Extract the [x, y] coordinate from the center of the cell holding the provided text.  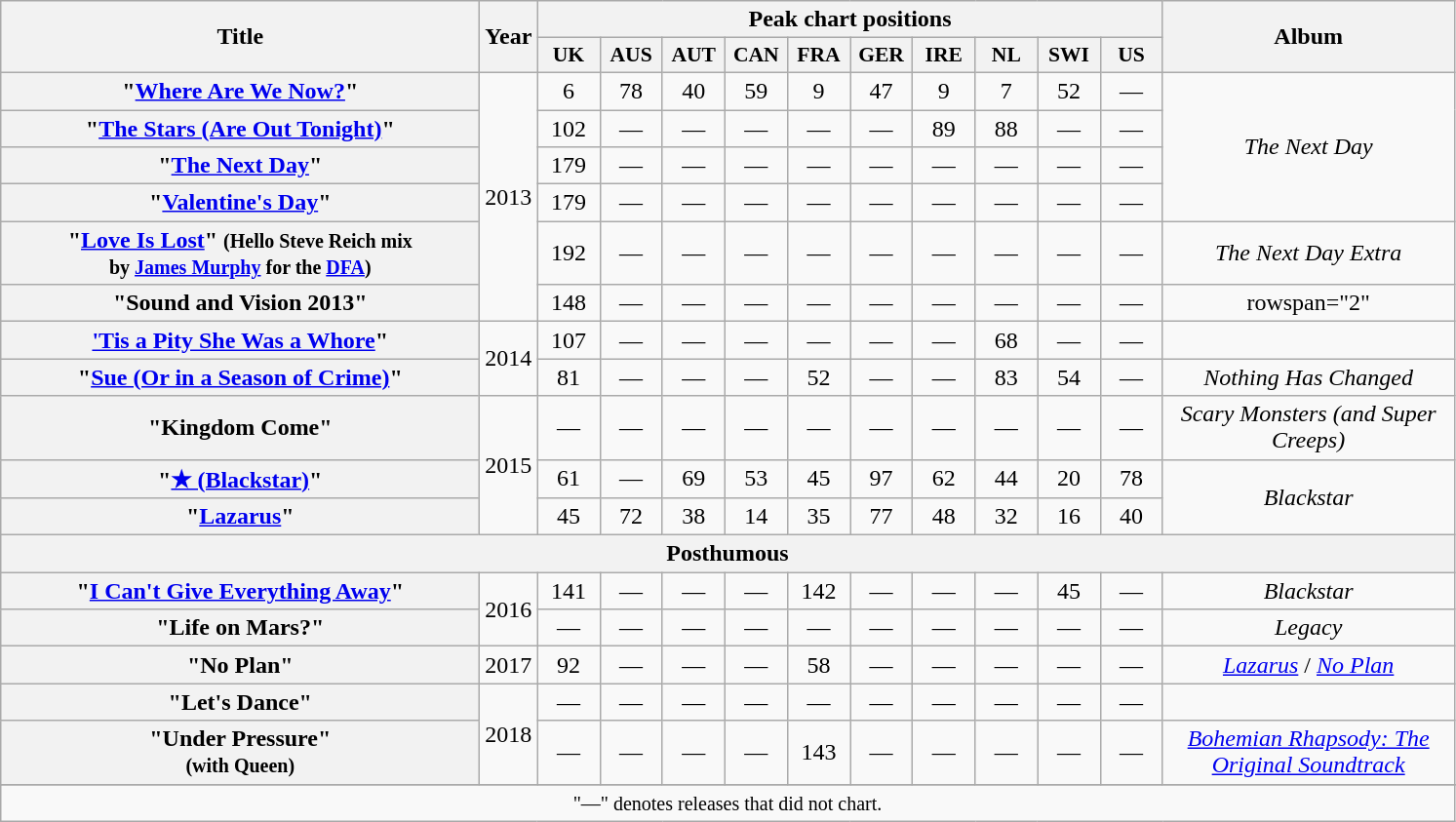
83 [1006, 377]
Scary Monsters (and Super Creeps) [1309, 427]
53 [756, 479]
rowspan="2" [1309, 303]
GER [882, 56]
2017 [509, 665]
143 [818, 753]
2015 [509, 466]
2014 [509, 359]
The Next Day [1309, 146]
62 [944, 479]
"Life on Mars?" [240, 628]
141 [569, 591]
'Tis a Pity She Was a Whore" [240, 340]
"The Stars (Are Out Tonight)" [240, 128]
44 [1006, 479]
"Valentine's Day" [240, 203]
AUT [693, 56]
US [1131, 56]
14 [756, 517]
107 [569, 340]
89 [944, 128]
"Sound and Vision 2013" [240, 303]
77 [882, 517]
"The Next Day" [240, 166]
"★ (Blackstar)" [240, 479]
UK [569, 56]
6 [569, 91]
59 [756, 91]
81 [569, 377]
192 [569, 254]
Nothing Has Changed [1309, 377]
The Next Day Extra [1309, 254]
54 [1069, 377]
102 [569, 128]
NL [1006, 56]
2018 [509, 733]
FRA [818, 56]
"Love Is Lost" (Hello Steve Reich mixby James Murphy for the DFA) [240, 254]
68 [1006, 340]
48 [944, 517]
Peak chart positions [850, 20]
88 [1006, 128]
"Where Are We Now?" [240, 91]
2016 [509, 609]
92 [569, 665]
7 [1006, 91]
32 [1006, 517]
AUS [631, 56]
47 [882, 91]
IRE [944, 56]
20 [1069, 479]
148 [569, 303]
"I Can't Give Everything Away" [240, 591]
"Let's Dance" [240, 702]
142 [818, 591]
CAN [756, 56]
Legacy [1309, 628]
"Lazarus" [240, 517]
"Kingdom Come" [240, 427]
61 [569, 479]
SWI [1069, 56]
38 [693, 517]
Bohemian Rhapsody: The Original Soundtrack [1309, 753]
Posthumous [728, 554]
Year [509, 37]
16 [1069, 517]
Title [240, 37]
97 [882, 479]
69 [693, 479]
2013 [509, 197]
"No Plan" [240, 665]
Lazarus / No Plan [1309, 665]
72 [631, 517]
Album [1309, 37]
"Under Pressure"(with Queen) [240, 753]
58 [818, 665]
"—" denotes releases that did not chart. [728, 802]
35 [818, 517]
"Sue (Or in a Season of Crime)" [240, 377]
